Capture the cell that displays the provided text and extract its [X, Y] central coordinate. 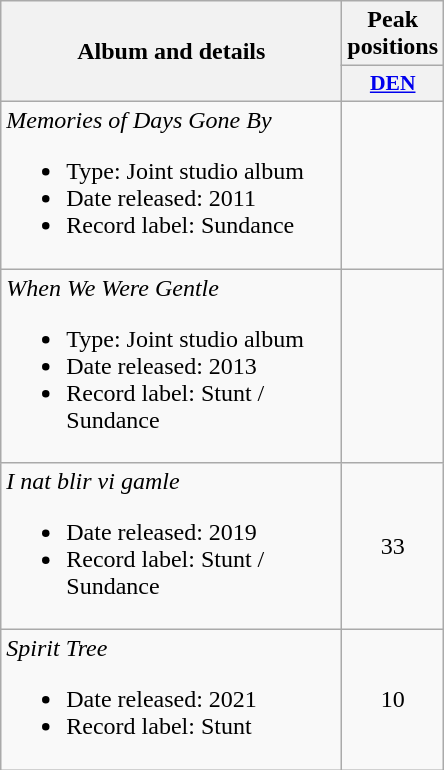
Spirit TreeDate released: 2021Record label: Stunt [172, 700]
Album and details [172, 52]
10 [393, 700]
When We Were GentleType: Joint studio albumDate released: 2013Record label: Stunt / Sundance [172, 365]
DEN [393, 84]
33 [393, 546]
I nat blir vi gamleDate released: 2019Record label: Stunt / Sundance [172, 546]
Memories of Days Gone ByType: Joint studio albumDate released: 2011Record label: Sundance [172, 184]
Peak positions [393, 34]
